Scan for the cell matching the given text and deliver its (x, y) coordinate at center. 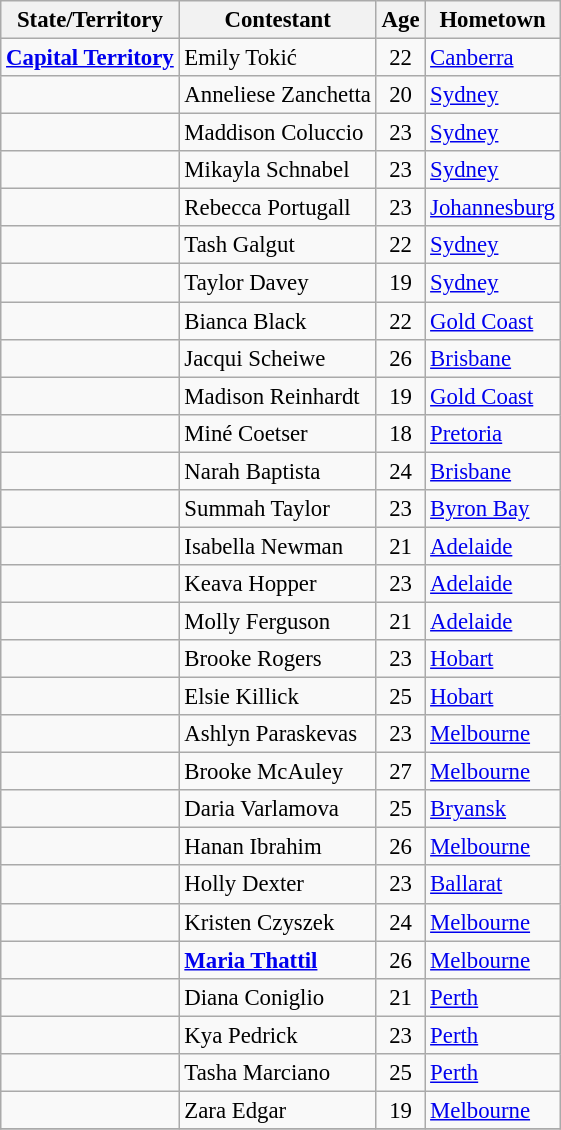
Maddison Coluccio (278, 133)
Diana Coniglio (278, 997)
Rebecca Portugall (278, 208)
Byron Bay (492, 509)
Canberra (492, 58)
Daria Varlamova (278, 809)
Tasha Marciano (278, 1073)
Keava Hopper (278, 584)
Zara Edgar (278, 1110)
Molly Ferguson (278, 621)
Capital Territory (90, 58)
Jacqui Scheiwe (278, 358)
Ballarat (492, 885)
Summah Taylor (278, 509)
Johannesburg (492, 208)
Narah Baptista (278, 471)
Elsie Killick (278, 697)
27 (400, 772)
Bryansk (492, 809)
Pretoria (492, 433)
20 (400, 95)
State/Territory (90, 20)
Mikayla Schnabel (278, 170)
Maria Thattil (278, 960)
Holly Dexter (278, 885)
Madison Reinhardt (278, 396)
Isabella Newman (278, 546)
Ashlyn Paraskevas (278, 734)
Age (400, 20)
Brooke McAuley (278, 772)
18 (400, 433)
Hometown (492, 20)
Kya Pedrick (278, 1035)
Kristen Czyszek (278, 922)
Taylor Davey (278, 283)
Contestant (278, 20)
Hanan Ibrahim (278, 847)
Miné Coetser (278, 433)
Tash Galgut (278, 245)
Emily Tokić (278, 58)
Bianca Black (278, 321)
Anneliese Zanchetta (278, 95)
Brooke Rogers (278, 659)
